Output the [X, Y] coordinate of the center of the cell containing the given text.  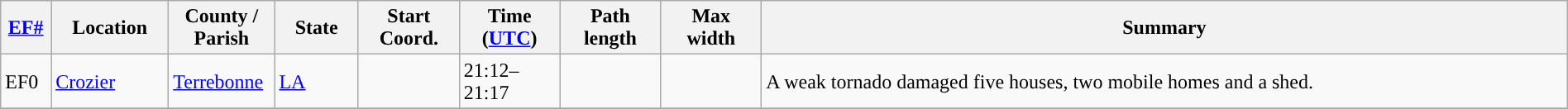
Path length [610, 28]
Start Coord. [409, 28]
21:12–21:17 [509, 81]
Time (UTC) [509, 28]
A weak tornado damaged five houses, two mobile homes and a shed. [1164, 81]
Max width [711, 28]
EF# [26, 28]
State [317, 28]
County / Parish [222, 28]
EF0 [26, 81]
Crozier [110, 81]
Terrebonne [222, 81]
LA [317, 81]
Location [110, 28]
Summary [1164, 28]
